Extract the [X, Y] coordinate from the center of the cell holding the provided text.  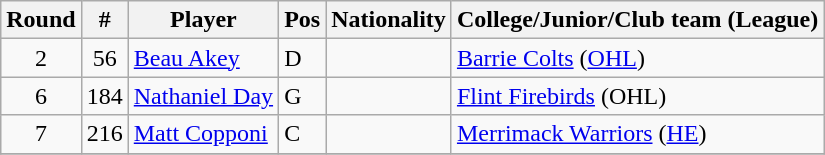
Merrimack Warriors (HE) [637, 134]
# [104, 20]
Round [41, 20]
Flint Firebirds (OHL) [637, 96]
Pos [302, 20]
Barrie Colts (OHL) [637, 58]
216 [104, 134]
Nathaniel Day [203, 96]
Nationality [389, 20]
56 [104, 58]
6 [41, 96]
Player [203, 20]
College/Junior/Club team (League) [637, 20]
G [302, 96]
2 [41, 58]
7 [41, 134]
C [302, 134]
184 [104, 96]
Matt Copponi [203, 134]
Beau Akey [203, 58]
D [302, 58]
